Return the (X, Y) coordinate for the center point of the cell that contains the specified text.  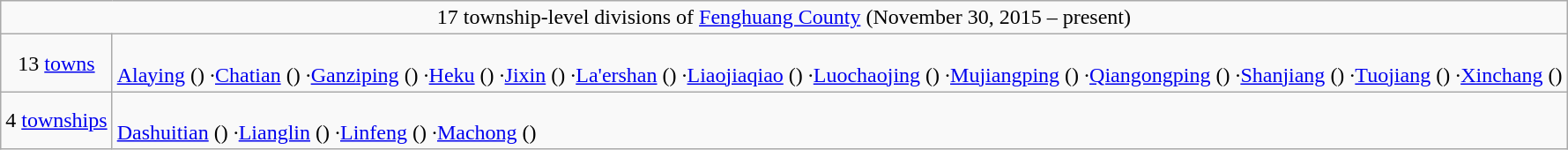
4 townships (56, 120)
Dashuitian () ·Lianglin () ·Linfeng () ·Machong () (839, 120)
17 township-level divisions of Fenghuang County (November 30, 2015 – present) (784, 18)
13 towns (56, 64)
